Find where the given text appears and provide that cell's center as (x, y) coordinate. 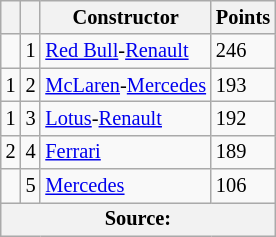
Mercedes (125, 186)
3 (31, 118)
4 (31, 152)
193 (243, 85)
189 (243, 152)
Lotus-Renault (125, 118)
Points (243, 17)
192 (243, 118)
246 (243, 51)
Red Bull-Renault (125, 51)
Source: (138, 219)
Ferrari (125, 152)
106 (243, 186)
McLaren-Mercedes (125, 85)
5 (31, 186)
Constructor (125, 17)
